Extract the [x, y] coordinate from the center of the cell holding the provided text.  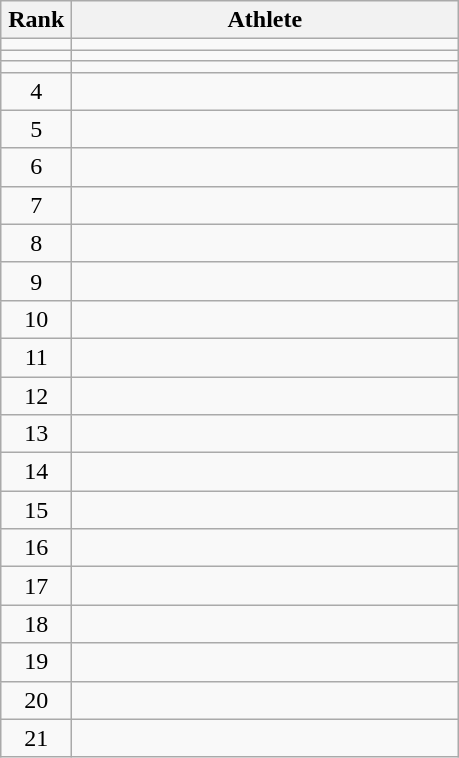
16 [36, 548]
4 [36, 91]
13 [36, 434]
5 [36, 129]
15 [36, 510]
20 [36, 700]
10 [36, 319]
9 [36, 281]
Rank [36, 20]
7 [36, 205]
12 [36, 395]
11 [36, 357]
6 [36, 167]
8 [36, 243]
21 [36, 738]
Athlete [265, 20]
17 [36, 586]
19 [36, 662]
14 [36, 472]
18 [36, 624]
